Identify which cell holds the provided text, then report its (X, Y) central coordinate. 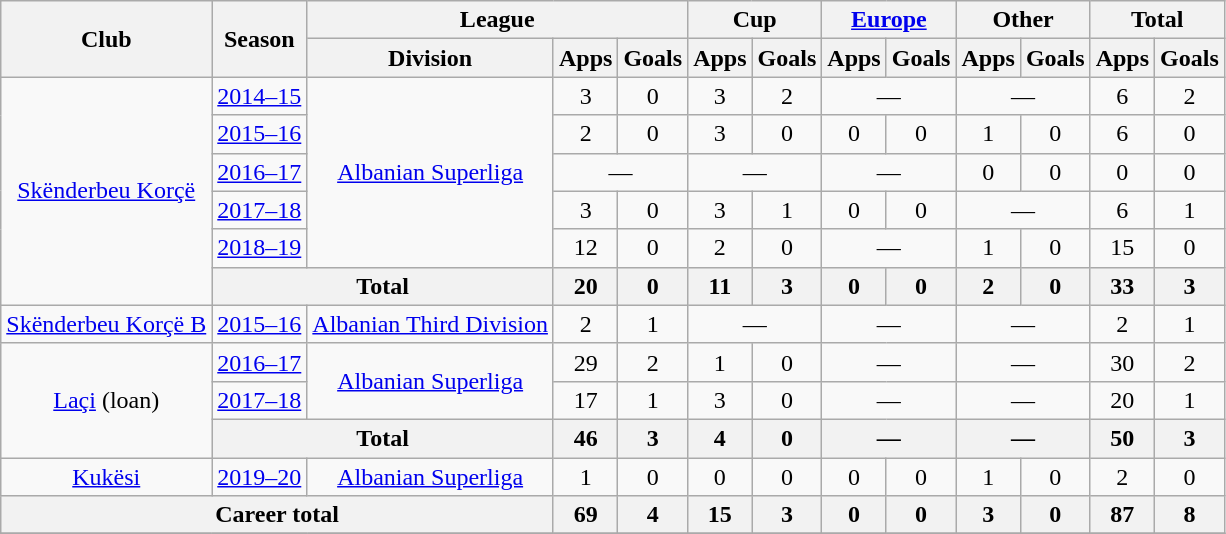
Skënderbeu Korçë (106, 191)
33 (1122, 286)
Career total (278, 515)
69 (585, 515)
2014–15 (260, 96)
46 (585, 438)
League (498, 20)
2019–20 (260, 477)
Season (260, 39)
Cup (755, 20)
Division (430, 58)
87 (1122, 515)
8 (1190, 515)
Club (106, 39)
29 (585, 362)
Kukësi (106, 477)
30 (1122, 362)
11 (720, 286)
Albanian Third Division (430, 324)
50 (1122, 438)
Laçi (loan) (106, 400)
17 (585, 400)
Europe (889, 20)
Other (1023, 20)
Skënderbeu Korçë B (106, 324)
12 (585, 248)
2018–19 (260, 248)
